Scan for the cell matching the given text and deliver its (X, Y) coordinate at center. 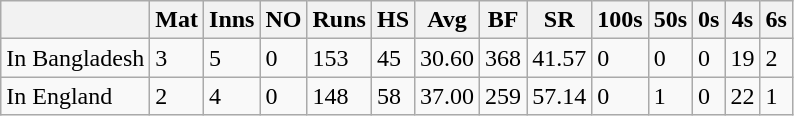
0s (709, 20)
BF (504, 20)
41.57 (560, 58)
58 (392, 96)
3 (177, 58)
Runs (339, 20)
57.14 (560, 96)
148 (339, 96)
SR (560, 20)
30.60 (448, 58)
4s (742, 20)
37.00 (448, 96)
5 (232, 58)
50s (670, 20)
100s (620, 20)
In England (76, 96)
22 (742, 96)
HS (392, 20)
153 (339, 58)
6s (776, 20)
NO (284, 20)
Inns (232, 20)
45 (392, 58)
259 (504, 96)
19 (742, 58)
Mat (177, 20)
368 (504, 58)
4 (232, 96)
In Bangladesh (76, 58)
Avg (448, 20)
